Return the [x, y] coordinate for the center point of the cell that contains the specified text.  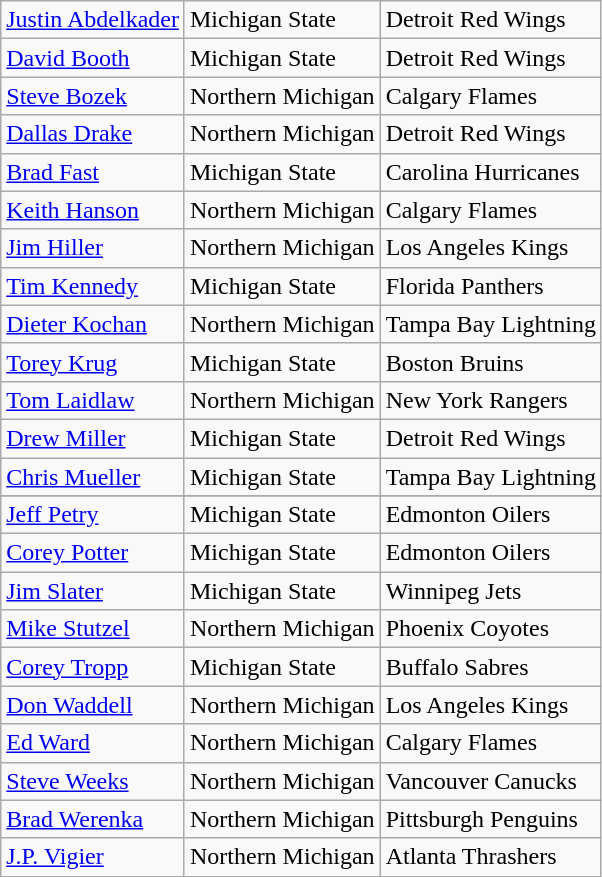
Atlanta Thrashers [490, 857]
Brad Fast [93, 172]
Jim Slater [93, 591]
Don Waddell [93, 705]
Dieter Kochan [93, 324]
Chris Mueller [93, 477]
Jim Hiller [93, 248]
Phoenix Coyotes [490, 629]
Ed Ward [93, 743]
Pittsburgh Penguins [490, 819]
Dallas Drake [93, 134]
Brad Werenka [93, 819]
New York Rangers [490, 400]
Carolina Hurricanes [490, 172]
J.P. Vigier [93, 857]
Buffalo Sabres [490, 667]
Steve Weeks [93, 781]
Vancouver Canucks [490, 781]
Drew Miller [93, 438]
Boston Bruins [490, 362]
Corey Tropp [93, 667]
Florida Panthers [490, 286]
Winnipeg Jets [490, 591]
Tom Laidlaw [93, 400]
Steve Bozek [93, 96]
Torey Krug [93, 362]
Justin Abdelkader [93, 20]
Jeff Petry [93, 515]
Corey Potter [93, 553]
Mike Stutzel [93, 629]
Tim Kennedy [93, 286]
Keith Hanson [93, 210]
David Booth [93, 58]
